Output the (x, y) coordinate of the center of the cell containing the given text.  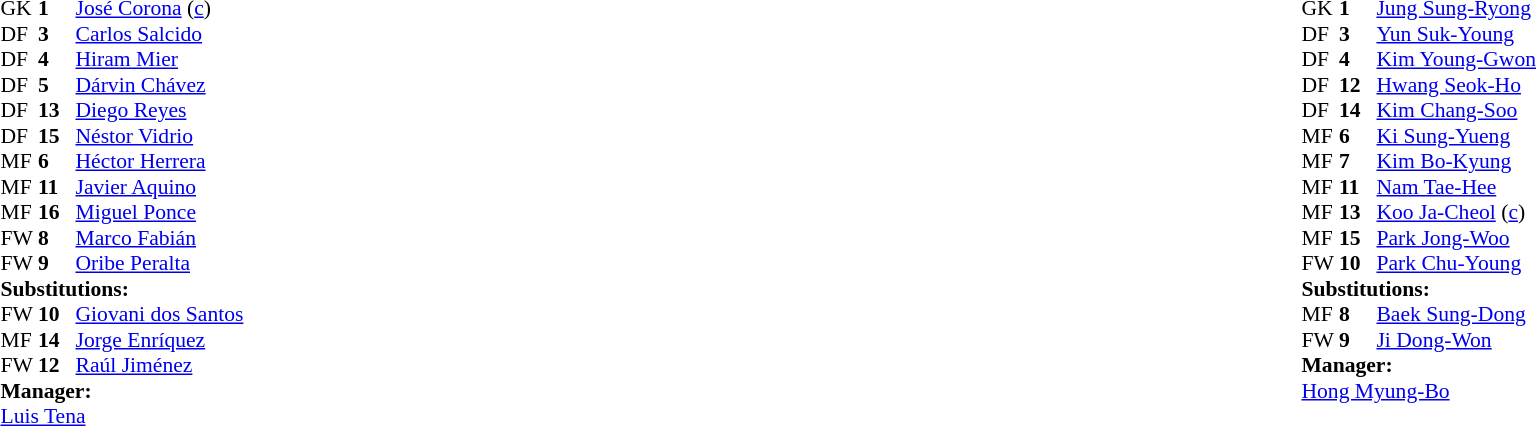
Hwang Seok-Ho (1456, 85)
Baek Sung-Dong (1456, 315)
Marco Fabián (160, 238)
Dárvin Chávez (160, 85)
Javier Aquino (160, 187)
Giovani dos Santos (160, 315)
5 (57, 85)
Kim Bo-Kyung (1456, 161)
Héctor Herrera (160, 161)
Hiram Mier (160, 59)
Jorge Enríquez (160, 340)
7 (1358, 161)
Néstor Vidrio (160, 136)
Miguel Ponce (160, 213)
Carlos Salcido (160, 34)
Yun Suk-Young (1456, 34)
Kim Young-Gwon (1456, 59)
Hong Myung-Bo (1418, 391)
Park Chu-Young (1456, 263)
Koo Ja-Cheol (c) (1456, 213)
Nam Tae-Hee (1456, 187)
Oribe Peralta (160, 263)
Ki Sung-Yueng (1456, 136)
Park Jong-Woo (1456, 238)
16 (57, 213)
Diego Reyes (160, 111)
Raúl Jiménez (160, 365)
Ji Dong-Won (1456, 340)
Kim Chang-Soo (1456, 111)
